Return [x, y] of the center of cell containing provided text 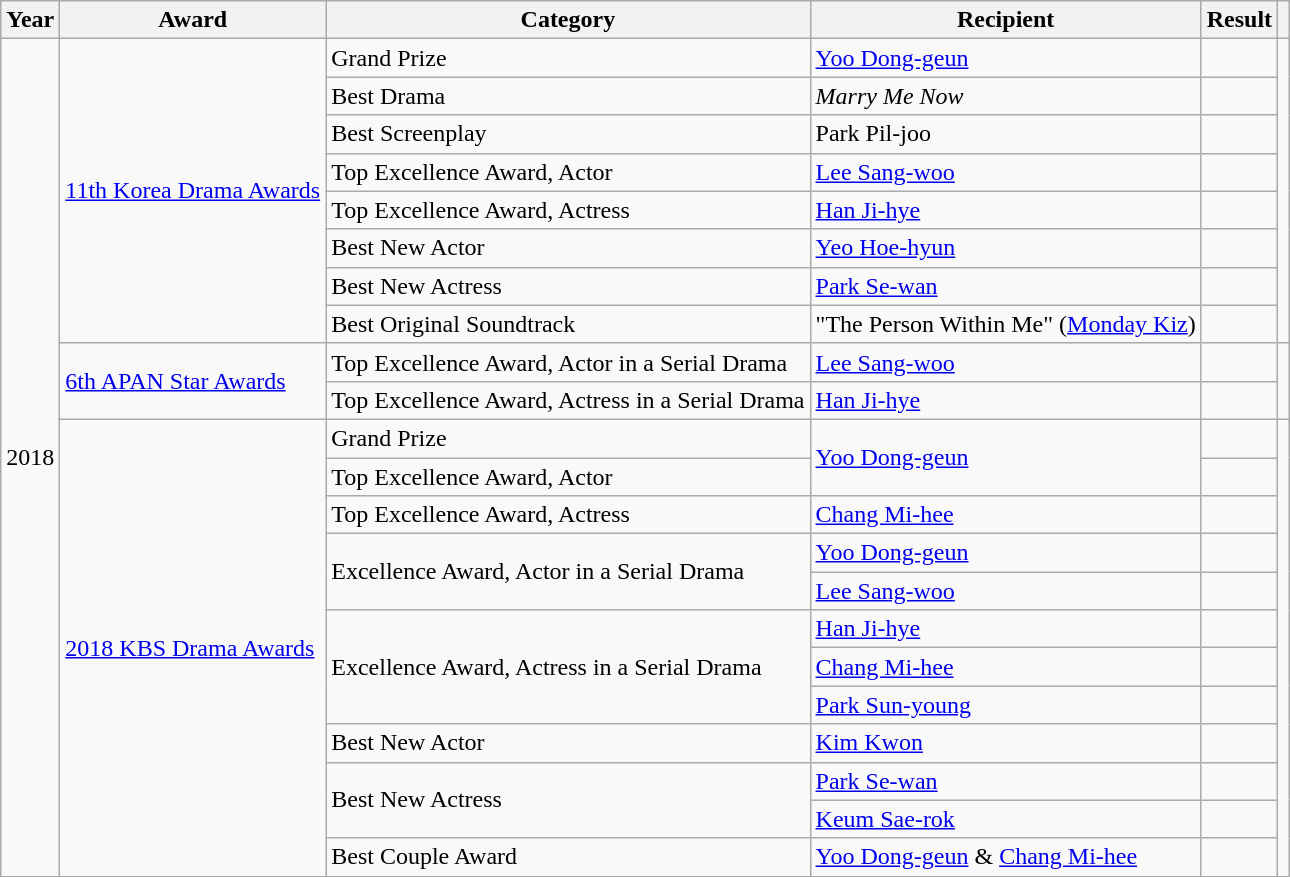
Result [1239, 20]
Best Screenplay [568, 134]
Year [30, 20]
Marry Me Now [1006, 96]
Best Couple Award [568, 857]
Category [568, 20]
Kim Kwon [1006, 743]
Top Excellence Award, Actress in a Serial Drama [568, 400]
Excellence Award, Actor in a Serial Drama [568, 572]
"The Person Within Me" (Monday Kiz) [1006, 324]
Park Sun-young [1006, 705]
11th Korea Drama Awards [193, 191]
Park Pil-joo [1006, 134]
Yeo Hoe-hyun [1006, 248]
Award [193, 20]
Best Original Soundtrack [568, 324]
Best Drama [568, 96]
Keum Sae-rok [1006, 819]
Recipient [1006, 20]
6th APAN Star Awards [193, 381]
Top Excellence Award, Actor in a Serial Drama [568, 362]
Yoo Dong-geun & Chang Mi-hee [1006, 857]
2018 [30, 458]
Excellence Award, Actress in a Serial Drama [568, 667]
2018 KBS Drama Awards [193, 648]
